Determine the [x, y] coordinate at the center of the cell enclosing the given text.  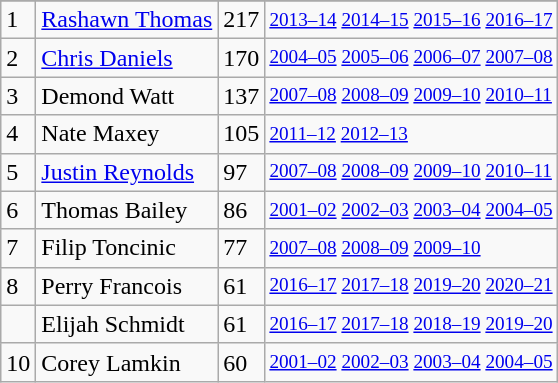
2016–17 2017–18 2019–20 2020–21 [411, 286]
86 [242, 210]
Rashawn Thomas [127, 20]
2016–17 2017–18 2018–19 2019–20 [411, 324]
217 [242, 20]
Elijah Schmidt [127, 324]
3 [18, 96]
137 [242, 96]
Filip Toncinic [127, 248]
5 [18, 172]
170 [242, 58]
Justin Reynolds [127, 172]
2011–12 2012–13 [411, 134]
Demond Watt [127, 96]
7 [18, 248]
Corey Lamkin [127, 362]
97 [242, 172]
10 [18, 362]
2013–14 2014–15 2015–16 2016–17 [411, 20]
1 [18, 20]
Chris Daniels [127, 58]
2 [18, 58]
Thomas Bailey [127, 210]
6 [18, 210]
77 [242, 248]
60 [242, 362]
2004–05 2005–06 2006–07 2007–08 [411, 58]
4 [18, 134]
Nate Maxey [127, 134]
Perry Francois [127, 286]
8 [18, 286]
105 [242, 134]
2007–08 2008–09 2009–10 [411, 248]
